Extract the [x, y] coordinate from the center of the cell holding the provided text.  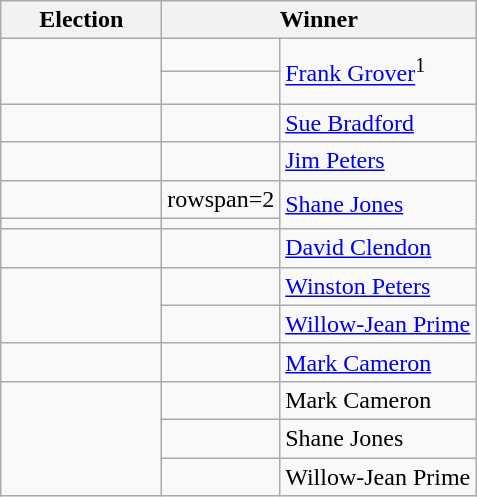
David Clendon [378, 248]
Frank Grover1 [378, 72]
Winston Peters [378, 286]
Winner [319, 20]
Jim Peters [378, 161]
Sue Bradford [378, 123]
Election [82, 20]
rowspan=2 [221, 199]
